Identify which cell holds the provided text, then report its [x, y] central coordinate. 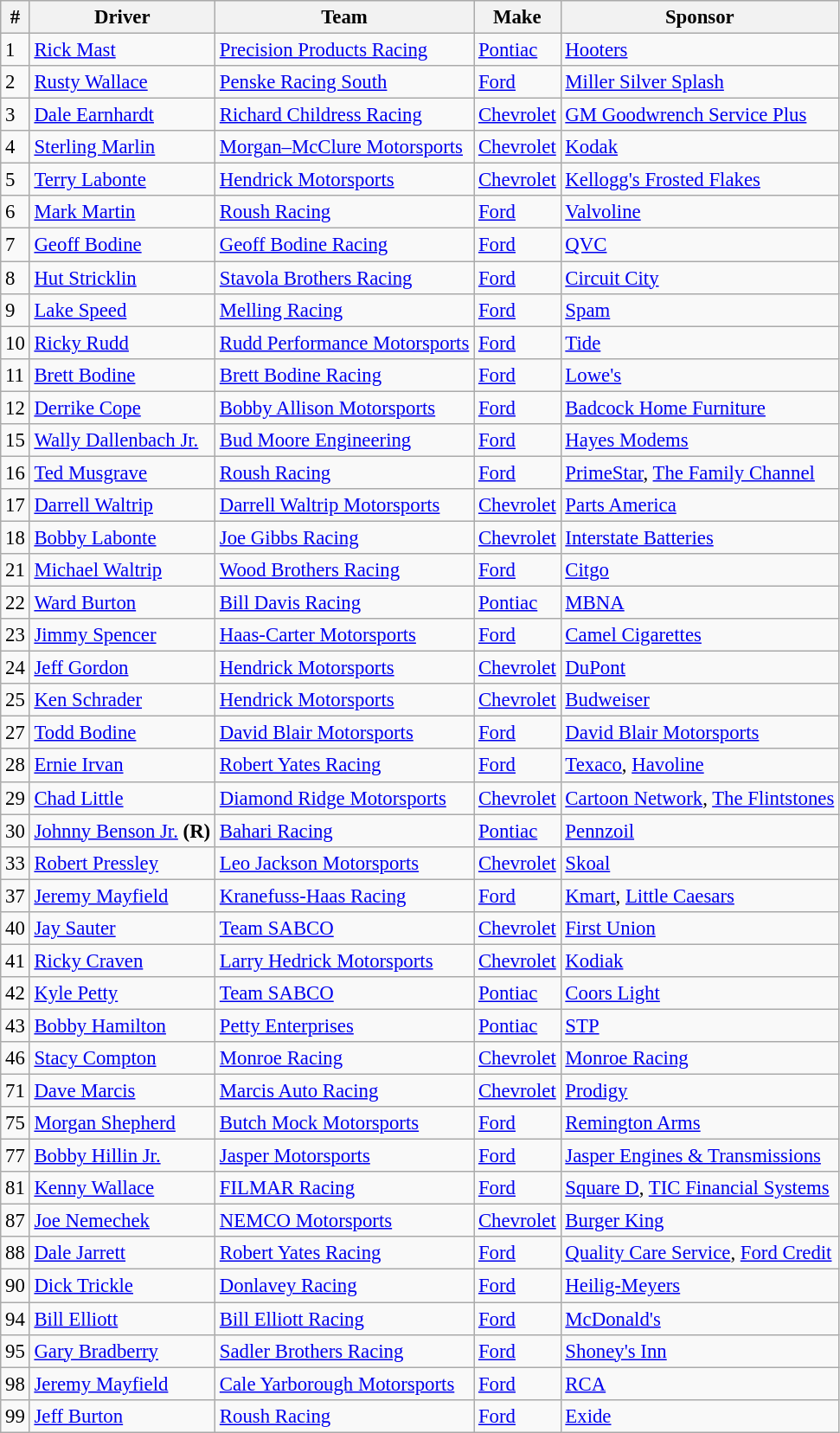
12 [16, 408]
Bobby Allison Motorsports [344, 408]
Derrike Cope [122, 408]
Brett Bodine [122, 375]
29 [16, 798]
Dale Jarrett [122, 1254]
16 [16, 472]
41 [16, 961]
15 [16, 440]
Dale Earnhardt [122, 115]
McDonald's [700, 1319]
Leo Jackson Motorsports [344, 863]
Hooters [700, 50]
FILMAR Racing [344, 1188]
Morgan–McClure Motorsports [344, 147]
18 [16, 537]
Wood Brothers Racing [344, 570]
Kodiak [700, 961]
30 [16, 831]
Jimmy Spencer [122, 635]
Precision Products Racing [344, 50]
Geoff Bodine [122, 245]
MBNA [700, 603]
Bill Elliott [122, 1319]
NEMCO Motorsports [344, 1221]
43 [16, 1025]
75 [16, 1123]
21 [16, 570]
STP [700, 1025]
Interstate Batteries [700, 537]
Circuit City [700, 278]
# [16, 17]
23 [16, 635]
Michael Waltrip [122, 570]
33 [16, 863]
7 [16, 245]
Valvoline [700, 212]
Cartoon Network, The Flintstones [700, 798]
Badcock Home Furniture [700, 408]
Spam [700, 310]
Pennzoil [700, 831]
Diamond Ridge Motorsports [344, 798]
Mark Martin [122, 212]
Miller Silver Splash [700, 82]
Sadler Brothers Racing [344, 1351]
Parts America [700, 505]
Melling Racing [344, 310]
9 [16, 310]
Terry Labonte [122, 180]
Bobby Hamilton [122, 1025]
71 [16, 1091]
Rick Mast [122, 50]
Haas-Carter Motorsports [344, 635]
Butch Mock Motorsports [344, 1123]
Bahari Racing [344, 831]
Kodak [700, 147]
2 [16, 82]
Ken Schrader [122, 700]
Bobby Labonte [122, 537]
Jay Sauter [122, 929]
Heilig-Meyers [700, 1286]
Sterling Marlin [122, 147]
Kyle Petty [122, 993]
94 [16, 1319]
Darrell Waltrip [122, 505]
GM Goodwrench Service Plus [700, 115]
Morgan Shepherd [122, 1123]
Marcis Auto Racing [344, 1091]
28 [16, 766]
Square D, TIC Financial Systems [700, 1188]
Penske Racing South [344, 82]
Dick Trickle [122, 1286]
Kranefuss-Haas Racing [344, 896]
PrimeStar, The Family Channel [700, 472]
1 [16, 50]
27 [16, 733]
Camel Cigarettes [700, 635]
Sponsor [700, 17]
Wally Dallenbach Jr. [122, 440]
88 [16, 1254]
Gary Bradberry [122, 1351]
4 [16, 147]
Coors Light [700, 993]
Robert Pressley [122, 863]
Johnny Benson Jr. (R) [122, 831]
Dave Marcis [122, 1091]
Brett Bodine Racing [344, 375]
Exide [700, 1416]
DuPont [700, 668]
Remington Arms [700, 1123]
Hayes Modems [700, 440]
Quality Care Service, Ford Credit [700, 1254]
Bill Davis Racing [344, 603]
Texaco, Havoline [700, 766]
Ernie Irvan [122, 766]
87 [16, 1221]
Ricky Rudd [122, 343]
Hut Stricklin [122, 278]
Team [344, 17]
Larry Hedrick Motorsports [344, 961]
81 [16, 1188]
5 [16, 180]
Lowe's [700, 375]
Richard Childress Racing [344, 115]
Jeff Gordon [122, 668]
Kellogg's Frosted Flakes [700, 180]
Ricky Craven [122, 961]
Burger King [700, 1221]
Joe Nemechek [122, 1221]
11 [16, 375]
24 [16, 668]
Bill Elliott Racing [344, 1319]
Joe Gibbs Racing [344, 537]
Tide [700, 343]
Donlavey Racing [344, 1286]
Todd Bodine [122, 733]
Jeff Burton [122, 1416]
42 [16, 993]
Rusty Wallace [122, 82]
37 [16, 896]
Chad Little [122, 798]
RCA [700, 1384]
Budweiser [700, 700]
Jasper Engines & Transmissions [700, 1156]
Prodigy [700, 1091]
Citgo [700, 570]
Skoal [700, 863]
22 [16, 603]
Bud Moore Engineering [344, 440]
46 [16, 1058]
Darrell Waltrip Motorsports [344, 505]
6 [16, 212]
90 [16, 1286]
99 [16, 1416]
QVC [700, 245]
Shoney's Inn [700, 1351]
Bobby Hillin Jr. [122, 1156]
First Union [700, 929]
95 [16, 1351]
77 [16, 1156]
25 [16, 700]
Stavola Brothers Racing [344, 278]
Cale Yarborough Motorsports [344, 1384]
17 [16, 505]
Rudd Performance Motorsports [344, 343]
3 [16, 115]
Jasper Motorsports [344, 1156]
Petty Enterprises [344, 1025]
Ward Burton [122, 603]
Driver [122, 17]
Lake Speed [122, 310]
98 [16, 1384]
Make [517, 17]
Ted Musgrave [122, 472]
40 [16, 929]
10 [16, 343]
Stacy Compton [122, 1058]
Kenny Wallace [122, 1188]
8 [16, 278]
Geoff Bodine Racing [344, 245]
Kmart, Little Caesars [700, 896]
